Output the (X, Y) coordinate of the center of the cell containing the given text.  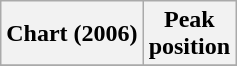
Chart (2006) (72, 34)
Peakposition (189, 34)
